Detect which cell encompasses the target text, then output its (x, y) center coordinate. 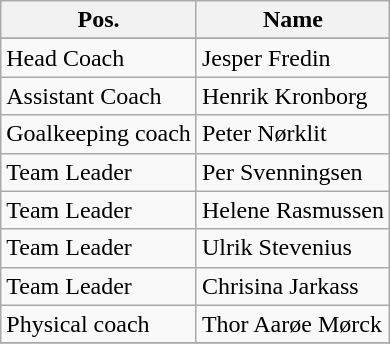
Thor Aarøe Mørck (292, 324)
Assistant Coach (99, 96)
Physical coach (99, 324)
Chrisina Jarkass (292, 286)
Jesper Fredin (292, 58)
Pos. (99, 20)
Henrik Kronborg (292, 96)
Name (292, 20)
Goalkeeping coach (99, 134)
Per Svenningsen (292, 172)
Head Coach (99, 58)
Ulrik Stevenius (292, 248)
Helene Rasmussen (292, 210)
Peter Nørklit (292, 134)
